Extract the [x, y] coordinate from the center of the cell holding the provided text.  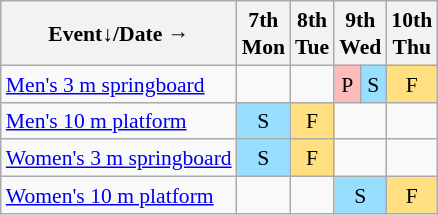
10thThu [412, 33]
8thTue [312, 33]
9thWed [360, 33]
Event↓/Date → [119, 33]
Women's 10 m platform [119, 194]
P [347, 84]
7thMon [264, 33]
Men's 10 m platform [119, 120]
Women's 3 m springboard [119, 158]
Men's 3 m springboard [119, 84]
